Return [x, y] of the center of cell containing provided text 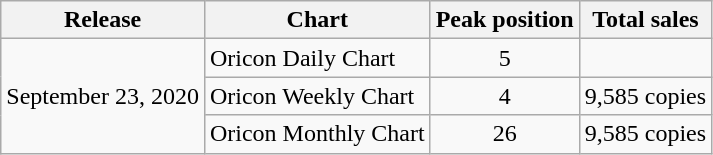
Oricon Weekly Chart [317, 96]
Oricon Monthly Chart [317, 134]
September 23, 2020 [103, 96]
Release [103, 20]
Oricon Daily Chart [317, 58]
Peak position [504, 20]
4 [504, 96]
Total sales [645, 20]
Chart [317, 20]
5 [504, 58]
26 [504, 134]
